Output the (x, y) coordinate of the center of the cell containing the given text.  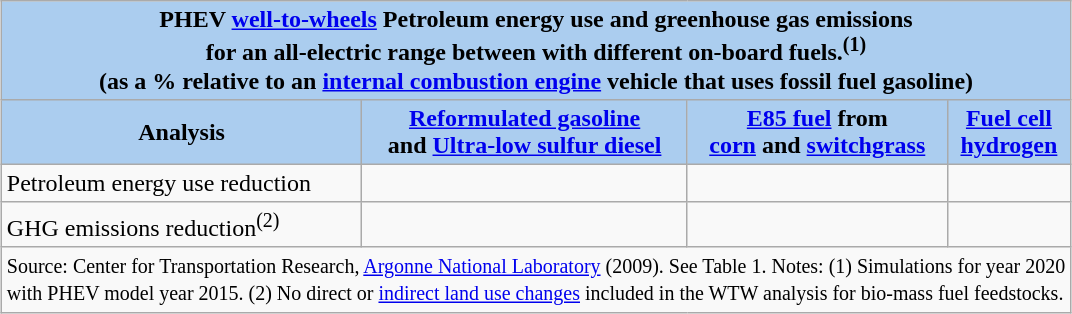
Petroleum energy use reduction (182, 183)
GHG emissions reduction(2) (182, 224)
Analysis (182, 132)
E85 fuel fromcorn and switchgrass (817, 132)
Reformulated gasolineand Ultra-low sulfur diesel (525, 132)
Fuel cellhydrogen (1009, 132)
